Extract the [x, y] coordinate from the center of the cell holding the provided text.  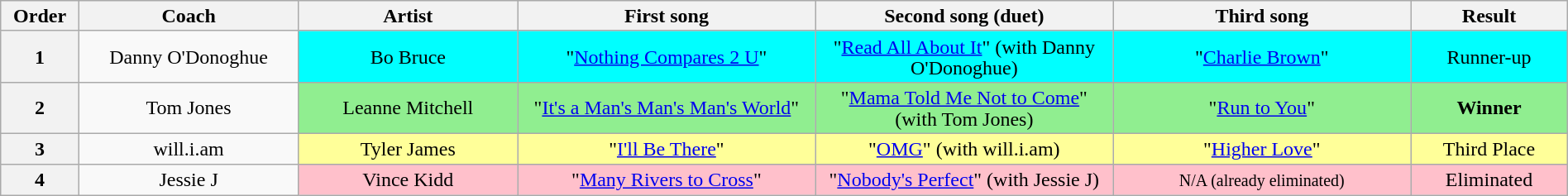
Tom Jones [189, 108]
Winner [1489, 108]
Jessie J [189, 179]
"Nothing Compares 2 U" [667, 56]
2 [40, 108]
"I'll Be There" [667, 149]
Danny O'Donoghue [189, 56]
Leanne Mitchell [409, 108]
"Run to You" [1262, 108]
"Many Rivers to Cross" [667, 179]
Vince Kidd [409, 179]
Third Place [1489, 149]
Result [1489, 17]
Coach [189, 17]
First song [667, 17]
N/A (already eliminated) [1262, 179]
Bo Bruce [409, 56]
Tyler James [409, 149]
4 [40, 179]
Runner-up [1489, 56]
Artist [409, 17]
"Nobody's Perfect" (with Jessie J) [964, 179]
will.i.am [189, 149]
Eliminated [1489, 179]
"It's a Man's Man's Man's World" [667, 108]
"Read All About It" (with Danny O'Donoghue) [964, 56]
3 [40, 149]
Second song (duet) [964, 17]
"OMG" (with will.i.am) [964, 149]
1 [40, 56]
"Higher Love" [1262, 149]
"Charlie Brown" [1262, 56]
Third song [1262, 17]
"Mama Told Me Not to Come" (with Tom Jones) [964, 108]
Order [40, 17]
